Return [x, y] of the center of cell containing provided text 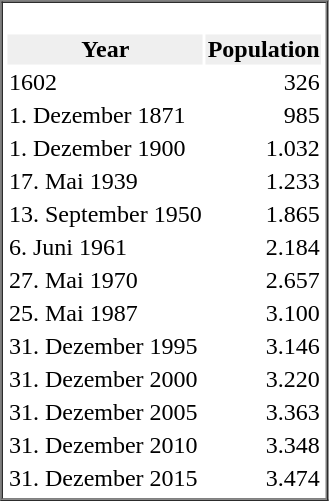
1. Dezember 1871 [106, 115]
25. Mai 1987 [106, 313]
1. Dezember 1900 [106, 149]
3.220 [264, 379]
31. Dezember 2005 [106, 413]
27. Mai 1970 [106, 281]
31. Dezember 2000 [106, 379]
13. September 1950 [106, 215]
1.865 [264, 215]
3.363 [264, 413]
31. Dezember 1995 [106, 347]
1.233 [264, 181]
3.474 [264, 479]
31. Dezember 2010 [106, 445]
17. Mai 1939 [106, 181]
1602 [106, 83]
2.657 [264, 281]
3.348 [264, 445]
985 [264, 115]
31. Dezember 2015 [106, 479]
1.032 [264, 149]
2.184 [264, 247]
326 [264, 83]
Year [106, 49]
Population [264, 49]
3.100 [264, 313]
6. Juni 1961 [106, 247]
3.146 [264, 347]
